For the text-containing cell, return its midpoint in [x, y] coordinate format. 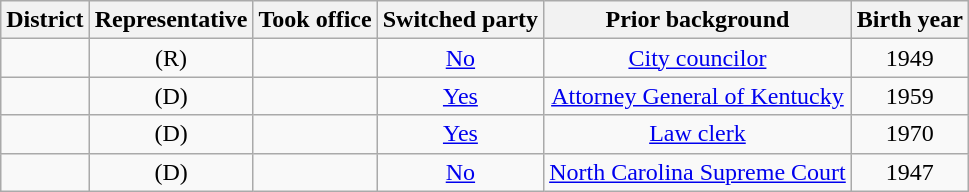
1959 [910, 96]
Law clerk [698, 134]
Took office [315, 20]
1949 [910, 58]
City councilor [698, 58]
(R) [171, 58]
Representative [171, 20]
1947 [910, 172]
Prior background [698, 20]
District [45, 20]
1970 [910, 134]
North Carolina Supreme Court [698, 172]
Attorney General of Kentucky [698, 96]
Birth year [910, 20]
Switched party [460, 20]
